Scan for the cell matching the given text and deliver its [x, y] coordinate at center. 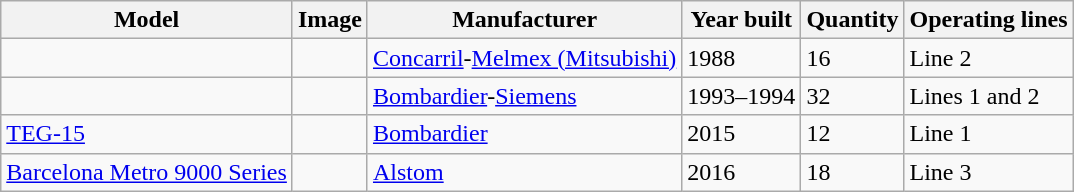
2016 [742, 172]
Manufacturer [524, 20]
Operating lines [988, 20]
1988 [742, 58]
32 [852, 96]
1993–1994 [742, 96]
Line 1 [988, 134]
Bombardier-Siemens [524, 96]
Alstom [524, 172]
Concarril-Melmex (Mitsubishi) [524, 58]
Barcelona Metro 9000 Series [147, 172]
Lines 1 and 2 [988, 96]
2015 [742, 134]
Bombardier [524, 134]
12 [852, 134]
16 [852, 58]
Model [147, 20]
TEG-15 [147, 134]
Line 3 [988, 172]
Year built [742, 20]
18 [852, 172]
Quantity [852, 20]
Image [330, 20]
Line 2 [988, 58]
